Return [X, Y] of the center of cell containing provided text 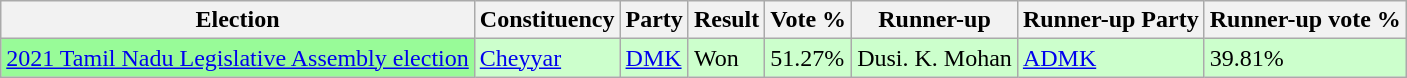
Runner-up Party [1110, 20]
Cheyyar [547, 58]
Election [238, 20]
ADMK [1110, 58]
39.81% [1305, 58]
DMK [654, 58]
Constituency [547, 20]
51.27% [808, 58]
Result [726, 20]
Vote % [808, 20]
Party [654, 20]
Dusi. K. Mohan [935, 58]
Runner-up [935, 20]
2021 Tamil Nadu Legislative Assembly election [238, 58]
Runner-up vote % [1305, 20]
Won [726, 58]
